Identify which cell holds the provided text, then report its [x, y] central coordinate. 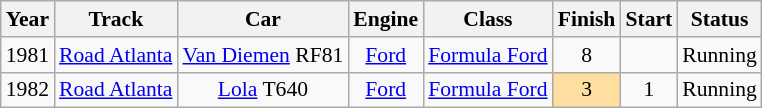
Class [488, 19]
Status [719, 19]
Year [28, 19]
1982 [28, 90]
Engine [386, 19]
Lola T640 [262, 90]
Start [648, 19]
3 [587, 90]
Finish [587, 19]
1981 [28, 55]
8 [587, 55]
1 [648, 90]
Van Diemen RF81 [262, 55]
Car [262, 19]
Track [116, 19]
